Pinpoint the cell where the given text exists, returning its (x, y) midpoint coordinate. 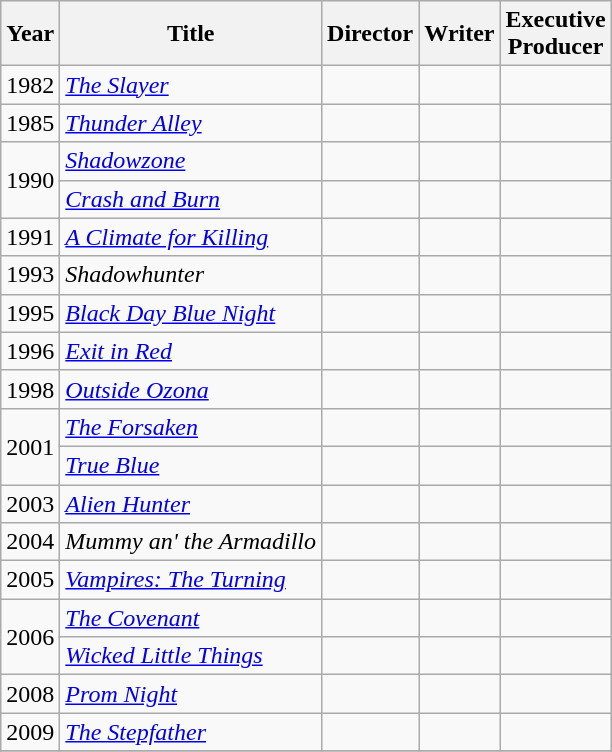
1985 (30, 123)
Wicked Little Things (191, 656)
The Stepfather (191, 732)
ExecutiveProducer (556, 34)
2003 (30, 503)
2009 (30, 732)
Writer (460, 34)
Director (370, 34)
1991 (30, 237)
Alien Hunter (191, 503)
2005 (30, 580)
The Covenant (191, 618)
2006 (30, 637)
Vampires: The Turning (191, 580)
Mummy an' the Armadillo (191, 542)
Crash and Burn (191, 199)
Prom Night (191, 694)
Year (30, 34)
A Climate for Killing (191, 237)
Shadowzone (191, 161)
1995 (30, 313)
1993 (30, 275)
Black Day Blue Night (191, 313)
1990 (30, 180)
1996 (30, 351)
The Forsaken (191, 427)
2008 (30, 694)
Shadowhunter (191, 275)
1982 (30, 85)
Thunder Alley (191, 123)
1998 (30, 389)
The Slayer (191, 85)
2004 (30, 542)
True Blue (191, 465)
Outside Ozona (191, 389)
Exit in Red (191, 351)
Title (191, 34)
2001 (30, 446)
